Return the [X, Y] coordinate for the center point of the cell that contains the specified text.  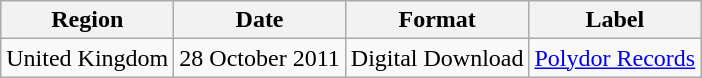
Digital Download [437, 58]
28 October 2011 [260, 58]
Region [88, 20]
Date [260, 20]
United Kingdom [88, 58]
Format [437, 20]
Label [615, 20]
Polydor Records [615, 58]
